Identify which cell holds the provided text, then report its (X, Y) central coordinate. 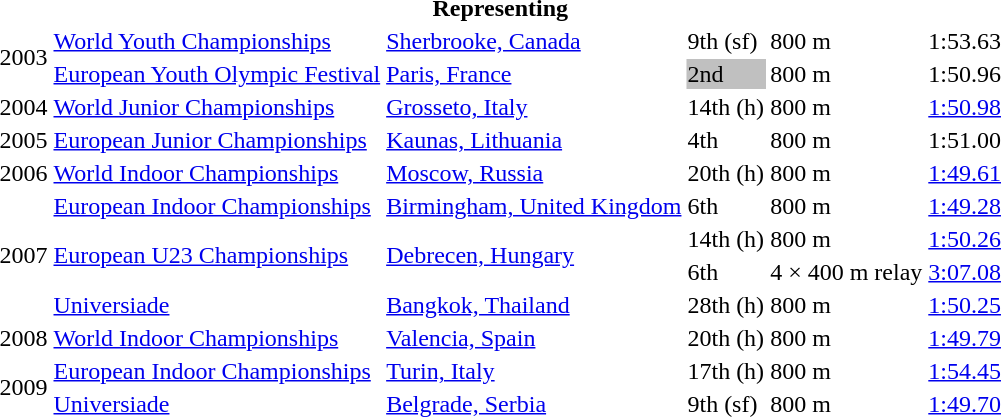
2nd (726, 74)
4th (726, 140)
World Youth Championships (217, 41)
European Junior Championships (217, 140)
Bangkok, Thailand (534, 305)
Grosseto, Italy (534, 107)
Kaunas, Lithuania (534, 140)
Debrecen, Hungary (534, 256)
17th (h) (726, 371)
Sherbrooke, Canada (534, 41)
World Junior Championships (217, 107)
Valencia, Spain (534, 338)
Turin, Italy (534, 371)
European Youth Olympic Festival (217, 74)
9th (sf) (726, 41)
4 × 400 m relay (846, 272)
Moscow, Russia (534, 173)
Birmingham, United Kingdom (534, 206)
28th (h) (726, 305)
Paris, France (534, 74)
Universiade (217, 305)
European U23 Championships (217, 256)
